Locate the cell with the specified text and output its (X, Y) center coordinate. 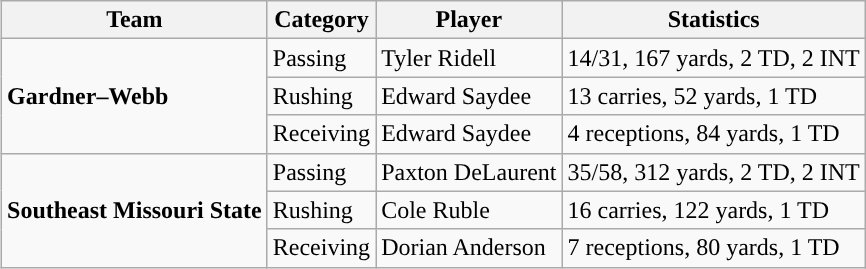
7 receptions, 80 yards, 1 TD (714, 248)
Gardner–Webb (135, 96)
Southeast Missouri State (135, 210)
Player (469, 20)
14/31, 167 yards, 2 TD, 2 INT (714, 58)
4 receptions, 84 yards, 1 TD (714, 134)
Category (321, 20)
16 carries, 122 yards, 1 TD (714, 210)
Team (135, 20)
Statistics (714, 20)
13 carries, 52 yards, 1 TD (714, 96)
Tyler Ridell (469, 58)
Paxton DeLaurent (469, 172)
Cole Ruble (469, 210)
35/58, 312 yards, 2 TD, 2 INT (714, 172)
Dorian Anderson (469, 248)
